Capture the cell that displays the provided text and extract its [x, y] central coordinate. 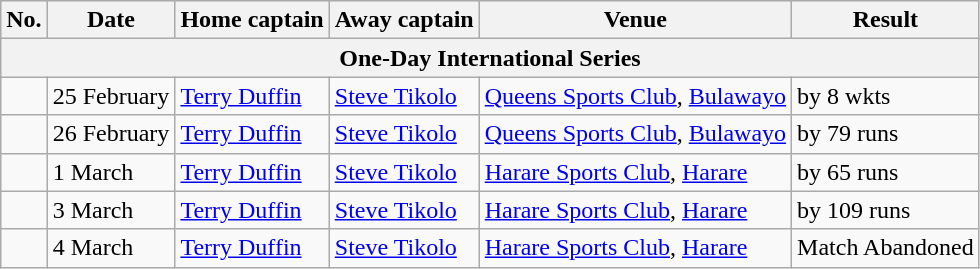
Date [111, 20]
by 79 runs [886, 134]
3 March [111, 210]
26 February [111, 134]
by 65 runs [886, 172]
by 8 wkts [886, 96]
Result [886, 20]
Away captain [404, 20]
No. [24, 20]
One-Day International Series [490, 58]
25 February [111, 96]
Venue [635, 20]
Match Abandoned [886, 248]
Home captain [252, 20]
4 March [111, 248]
by 109 runs [886, 210]
1 March [111, 172]
